For the text-containing cell, return its midpoint in (X, Y) coordinate format. 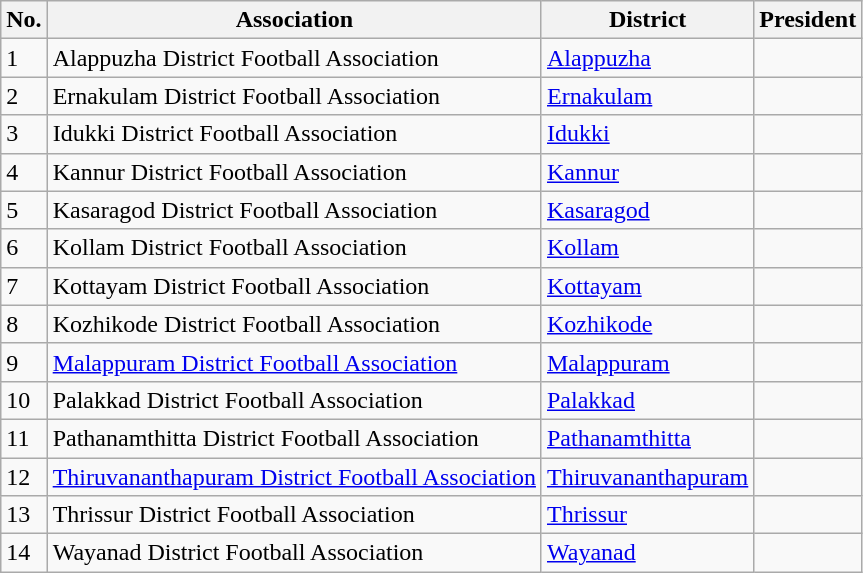
Kollam (647, 248)
Thrissur District Football Association (294, 515)
Kozhikode (647, 324)
4 (24, 172)
Idukki District Football Association (294, 134)
Kasaragod (647, 210)
Wayanad District Football Association (294, 553)
Pathanamthitta (647, 438)
6 (24, 248)
11 (24, 438)
Kannur District Football Association (294, 172)
Alappuzha (647, 58)
Kottayam District Football Association (294, 286)
13 (24, 515)
Ernakulam District Football Association (294, 96)
Malappuram (647, 362)
Thiruvananthapuram District Football Association (294, 477)
Kannur (647, 172)
3 (24, 134)
Thrissur (647, 515)
Palakkad (647, 400)
Association (294, 20)
7 (24, 286)
Ernakulam (647, 96)
Idukki (647, 134)
Kasaragod District Football Association (294, 210)
1 (24, 58)
Wayanad (647, 553)
Pathanamthitta District Football Association (294, 438)
Malappuram District Football Association (294, 362)
Kottayam (647, 286)
Palakkad District Football Association (294, 400)
No. (24, 20)
10 (24, 400)
District (647, 20)
8 (24, 324)
Kollam District Football Association (294, 248)
Alappuzha District Football Association (294, 58)
Kozhikode District Football Association (294, 324)
12 (24, 477)
President (808, 20)
Thiruvananthapuram (647, 477)
5 (24, 210)
2 (24, 96)
9 (24, 362)
14 (24, 553)
